Detect which cell encompasses the target text, then output its (x, y) center coordinate. 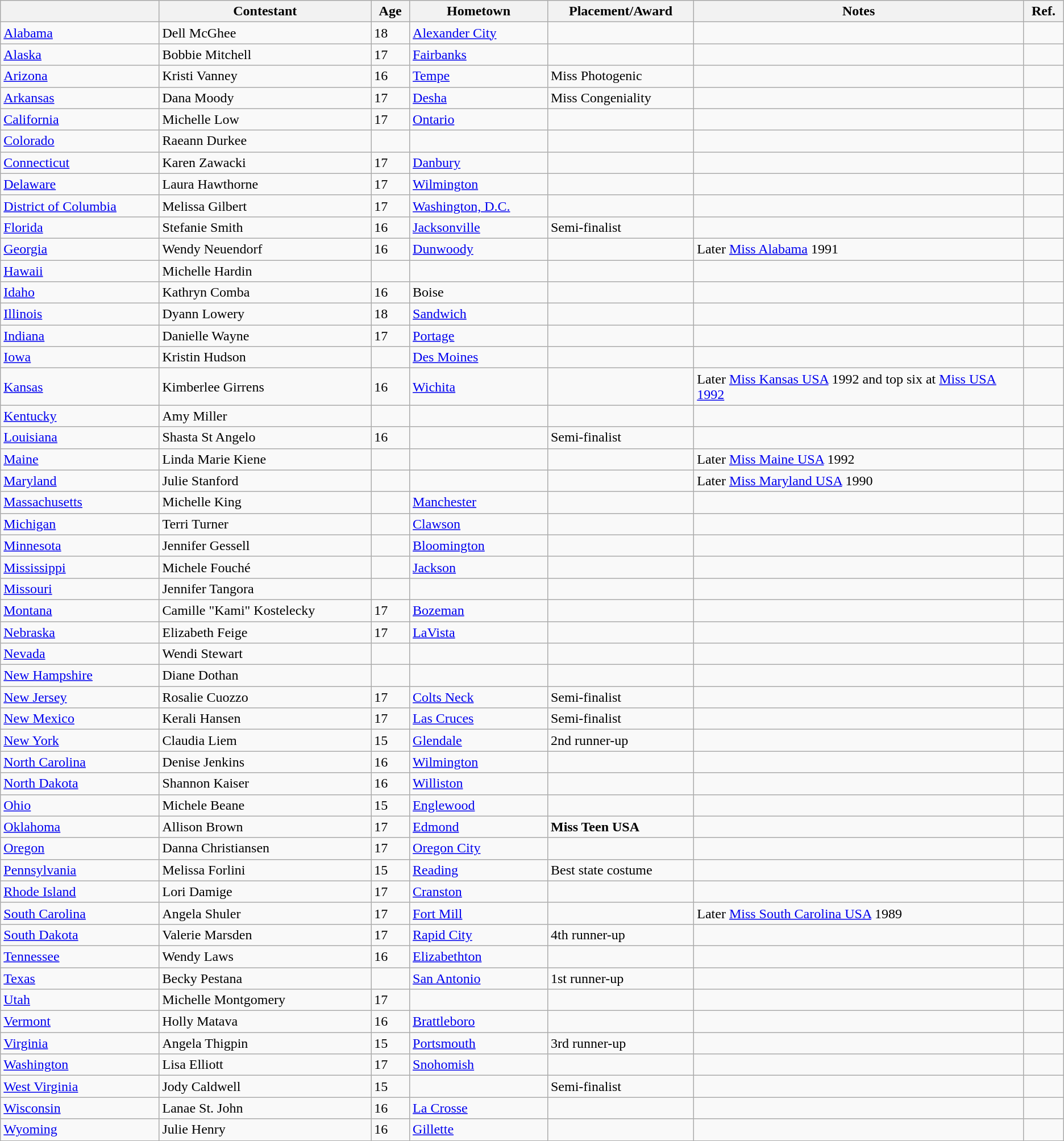
Kristi Vanney (265, 76)
Massachusetts (80, 502)
Melissa Forlini (265, 870)
Cranston (479, 892)
New Mexico (80, 719)
Oklahoma (80, 827)
2nd runner-up (621, 740)
Angela Shuler (265, 913)
Kathryn Comba (265, 293)
Terri Turner (265, 524)
Utah (80, 1000)
Kansas (80, 386)
Nevada (80, 654)
Wisconsin (80, 1108)
Later Miss Maine USA 1992 (859, 459)
Louisiana (80, 438)
Alaska (80, 55)
Michele Beane (265, 805)
Florida (80, 227)
Las Cruces (479, 719)
Lisa Elliott (265, 1065)
Bloomington (479, 545)
Ontario (479, 119)
Georgia (80, 249)
Laura Hawthorne (265, 184)
Dana Moody (265, 98)
Des Moines (479, 357)
Later Miss Alabama 1991 (859, 249)
Shasta St Angelo (265, 438)
Washington (80, 1065)
Delaware (80, 184)
Connecticut (80, 163)
Oregon City (479, 848)
South Carolina (80, 913)
Elizabethton (479, 956)
Fairbanks (479, 55)
Glendale (479, 740)
Jennifer Tangora (265, 589)
Colts Neck (479, 697)
Gillette (479, 1130)
Becky Pestana (265, 978)
Illinois (80, 314)
Later Miss Kansas USA 1992 and top six at Miss USA 1992 (859, 386)
Reading (479, 870)
Tennessee (80, 956)
Camille "Kami" Kostelecky (265, 610)
Sandwich (479, 314)
Michelle Hardin (265, 271)
Snohomish (479, 1065)
Raeann Durkee (265, 141)
Hawaii (80, 271)
Kentucky (80, 416)
Missouri (80, 589)
Desha (479, 98)
Wichita (479, 386)
Shannon Kaiser (265, 784)
Ohio (80, 805)
Clawson (479, 524)
Stefanie Smith (265, 227)
New Hampshire (80, 676)
New Jersey (80, 697)
Portage (479, 336)
Michele Fouché (265, 567)
Kimberlee Girrens (265, 386)
1st runner-up (621, 978)
Arizona (80, 76)
Alexander City (479, 33)
Colorado (80, 141)
Dell McGhee (265, 33)
Lanae St. John (265, 1108)
Angela Thigpin (265, 1043)
Kerali Hansen (265, 719)
Holly Matava (265, 1022)
Jackson (479, 567)
Michelle King (265, 502)
Nebraska (80, 632)
West Virginia (80, 1086)
Michelle Low (265, 119)
Vermont (80, 1022)
Michigan (80, 524)
Portsmouth (479, 1043)
Wendy Laws (265, 956)
Danna Christiansen (265, 848)
Minnesota (80, 545)
Later Miss South Carolina USA 1989 (859, 913)
Rosalie Cuozzo (265, 697)
Brattleboro (479, 1022)
Rapid City (479, 935)
Lori Damige (265, 892)
Jacksonville (479, 227)
Julie Henry (265, 1130)
California (80, 119)
Maine (80, 459)
Rhode Island (80, 892)
New York (80, 740)
Virginia (80, 1043)
Oregon (80, 848)
Bozeman (479, 610)
Jennifer Gessell (265, 545)
Wyoming (80, 1130)
Washington, D.C. (479, 206)
Wendy Neuendorf (265, 249)
Best state costume (621, 870)
Miss Teen USA (621, 827)
Jody Caldwell (265, 1086)
Alabama (80, 33)
Montana (80, 610)
North Dakota (80, 784)
Dyann Lowery (265, 314)
Miss Congeniality (621, 98)
Karen Zawacki (265, 163)
Denise Jenkins (265, 762)
Age (390, 11)
Danielle Wayne (265, 336)
Hometown (479, 11)
Miss Photogenic (621, 76)
Claudia Liem (265, 740)
Elizabeth Feige (265, 632)
Mississippi (80, 567)
Notes (859, 11)
Idaho (80, 293)
Valerie Marsden (265, 935)
Julie Stanford (265, 481)
Allison Brown (265, 827)
Iowa (80, 357)
Indiana (80, 336)
Englewood (479, 805)
Placement/Award (621, 11)
Melissa Gilbert (265, 206)
Kristin Hudson (265, 357)
Williston (479, 784)
LaVista (479, 632)
Wendi Stewart (265, 654)
Later Miss Maryland USA 1990 (859, 481)
Bobbie Mitchell (265, 55)
Contestant (265, 11)
3rd runner-up (621, 1043)
Arkansas (80, 98)
Texas (80, 978)
Boise (479, 293)
Tempe (479, 76)
South Dakota (80, 935)
Diane Dothan (265, 676)
Dunwoody (479, 249)
Edmond (479, 827)
4th runner-up (621, 935)
North Carolina (80, 762)
Danbury (479, 163)
La Crosse (479, 1108)
Fort Mill (479, 913)
San Antonio (479, 978)
Linda Marie Kiene (265, 459)
Michelle Montgomery (265, 1000)
Maryland (80, 481)
Pennsylvania (80, 870)
Ref. (1044, 11)
Amy Miller (265, 416)
Manchester (479, 502)
District of Columbia (80, 206)
